Return the (X, Y) coordinate for the center point of the cell that contains the specified text.  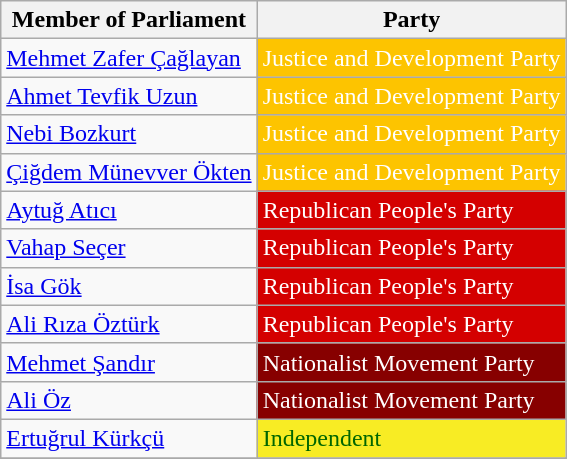
Nebi Bozkurt (129, 134)
Member of Parliament (129, 20)
Ali Rıza Öztürk (129, 324)
Independent (412, 438)
Mehmet Şandır (129, 362)
Aytuğ Atıcı (129, 210)
Vahap Seçer (129, 248)
Mehmet Zafer Çağlayan (129, 58)
Çiğdem Münevver Ökten (129, 172)
Ahmet Tevfik Uzun (129, 96)
Ali Öz (129, 400)
Party (412, 20)
Ertuğrul Kürkçü (129, 438)
İsa Gök (129, 286)
